Return the (X, Y) coordinate for the center point of the cell that contains the specified text.  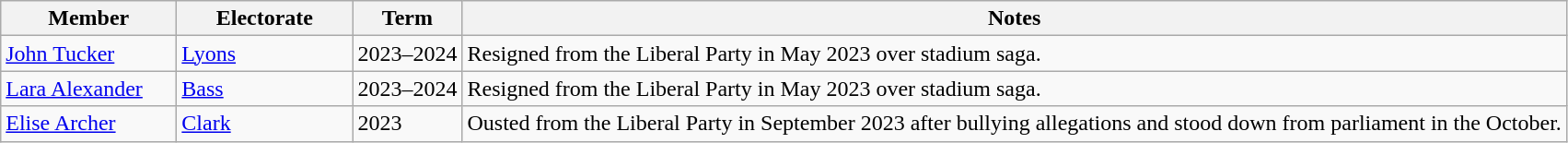
John Tucker (88, 54)
Ousted from the Liberal Party in September 2023 after bullying allegations and stood down from parliament in the October. (1015, 124)
Lyons (265, 54)
Term (407, 18)
Elise Archer (88, 124)
Electorate (265, 18)
2023 (407, 124)
Notes (1015, 18)
Bass (265, 89)
Member (88, 18)
Lara Alexander (88, 89)
Clark (265, 124)
